Capture the cell that displays the provided text and extract its (X, Y) central coordinate. 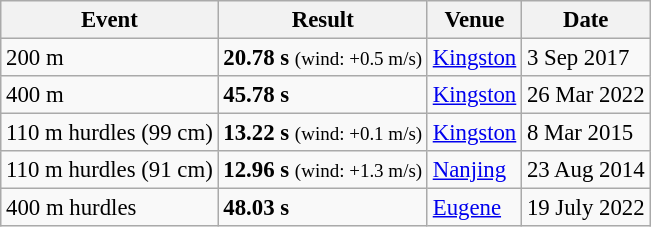
400 m (110, 95)
200 m (110, 58)
19 July 2022 (586, 208)
110 m hurdles (91 cm) (110, 170)
Result (322, 20)
Venue (474, 20)
Event (110, 20)
48.03 s (322, 208)
8 Mar 2015 (586, 133)
3 Sep 2017 (586, 58)
400 m hurdles (110, 208)
23 Aug 2014 (586, 170)
Date (586, 20)
110 m hurdles (99 cm) (110, 133)
Eugene (474, 208)
20.78 s (wind: +0.5 m/s) (322, 58)
26 Mar 2022 (586, 95)
12.96 s (wind: +1.3 m/s) (322, 170)
13.22 s (wind: +0.1 m/s) (322, 133)
45.78 s (322, 95)
Nanjing (474, 170)
